Extract the [x, y] coordinate from the center of the cell holding the provided text.  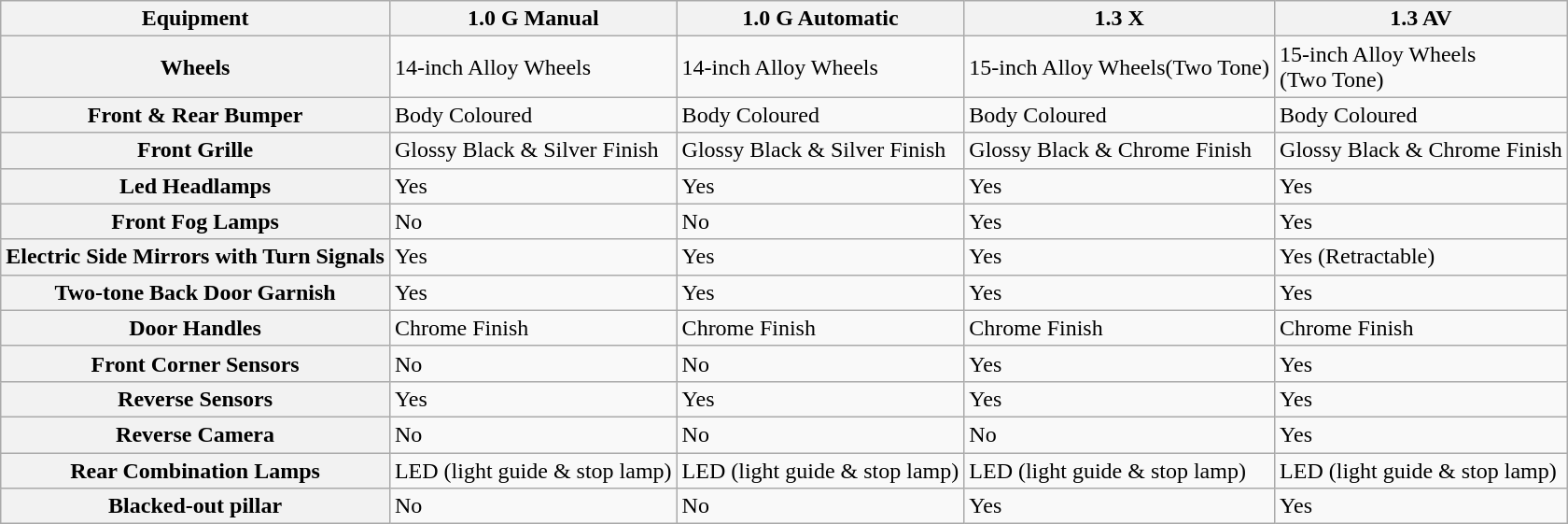
1.0 G Automatic [820, 19]
Front Fog Lamps [196, 221]
1.0 G Manual [533, 19]
Wheels [196, 67]
1.3 AV [1421, 19]
Two-tone Back Door Garnish [196, 292]
Door Handles [196, 328]
Blacked-out pillar [196, 506]
Front Corner Sensors [196, 363]
Front Grille [196, 150]
Yes (Retractable) [1421, 257]
1.3 X [1120, 19]
Reverse Camera [196, 434]
Equipment [196, 19]
Led Headlamps [196, 186]
Reverse Sensors [196, 399]
Front & Rear Bumper [196, 115]
Rear Combination Lamps [196, 470]
Electric Side Mirrors with Turn Signals [196, 257]
